Search for the cell housing the specified text and yield its [x, y] center coordinate. 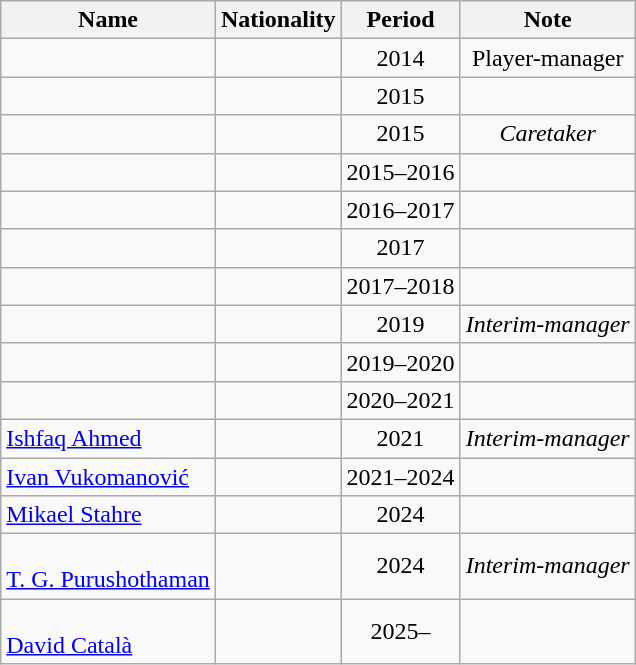
Name [108, 20]
Caretaker [548, 134]
Note [548, 20]
Period [400, 20]
Ivan Vukomanović [108, 477]
2014 [400, 58]
T. G. Purushothaman [108, 566]
Player-manager [548, 58]
2020–2021 [400, 400]
2019–2020 [400, 362]
2017 [400, 248]
2021 [400, 438]
Ishfaq Ahmed [108, 438]
2017–2018 [400, 286]
2025– [400, 632]
Nationality [278, 20]
Mikael Stahre [108, 515]
2016–2017 [400, 210]
2021–2024 [400, 477]
2015–2016 [400, 172]
David Català [108, 632]
2019 [400, 324]
